Identify which cell holds the provided text, then report its (X, Y) central coordinate. 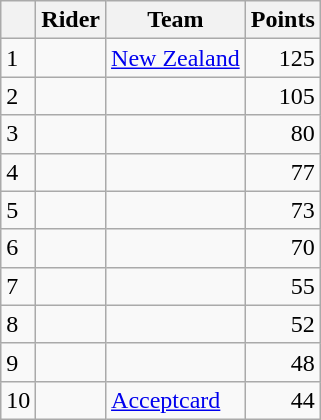
Rider (71, 20)
105 (282, 96)
80 (282, 134)
9 (18, 362)
70 (282, 248)
77 (282, 172)
48 (282, 362)
2 (18, 96)
7 (18, 286)
Acceptcard (176, 400)
125 (282, 58)
55 (282, 286)
73 (282, 210)
5 (18, 210)
44 (282, 400)
3 (18, 134)
New Zealand (176, 58)
8 (18, 324)
Team (176, 20)
6 (18, 248)
1 (18, 58)
10 (18, 400)
Points (282, 20)
52 (282, 324)
4 (18, 172)
